Return the (x, y) coordinate for the center point of the cell that contains the specified text.  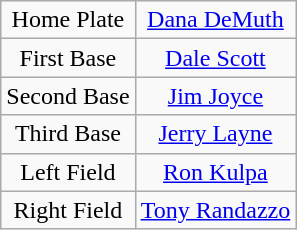
Second Base (68, 96)
Dale Scott (216, 58)
Dana DeMuth (216, 20)
First Base (68, 58)
Jim Joyce (216, 96)
Right Field (68, 210)
Left Field (68, 172)
Jerry Layne (216, 134)
Tony Randazzo (216, 210)
Ron Kulpa (216, 172)
Third Base (68, 134)
Home Plate (68, 20)
